Capture the cell that displays the provided text and extract its (x, y) central coordinate. 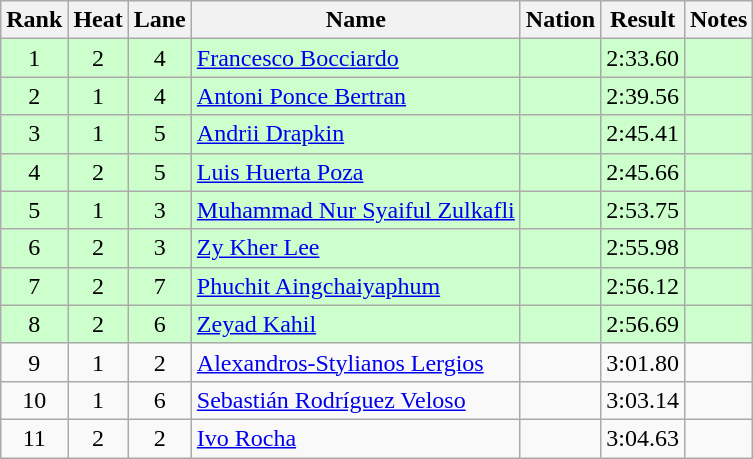
2:33.60 (643, 58)
2:45.66 (643, 172)
10 (34, 400)
Andrii Drapkin (356, 134)
3:03.14 (643, 400)
Muhammad Nur Syaiful Zulkafli (356, 210)
Zeyad Kahil (356, 324)
Ivo Rocha (356, 438)
2:55.98 (643, 248)
Lane (160, 20)
Zy Kher Lee (356, 248)
11 (34, 438)
Francesco Bocciardo (356, 58)
Antoni Ponce Bertran (356, 96)
3:04.63 (643, 438)
Nation (560, 20)
Sebastián Rodríguez Veloso (356, 400)
Result (643, 20)
Name (356, 20)
Phuchit Aingchaiyaphum (356, 286)
2:56.69 (643, 324)
3:01.80 (643, 362)
8 (34, 324)
Notes (718, 20)
2:45.41 (643, 134)
Heat (98, 20)
Alexandros-Stylianos Lergios (356, 362)
2:39.56 (643, 96)
2:56.12 (643, 286)
2:53.75 (643, 210)
Luis Huerta Poza (356, 172)
9 (34, 362)
Rank (34, 20)
